Return the (x, y) coordinate for the center point of the cell that contains the specified text.  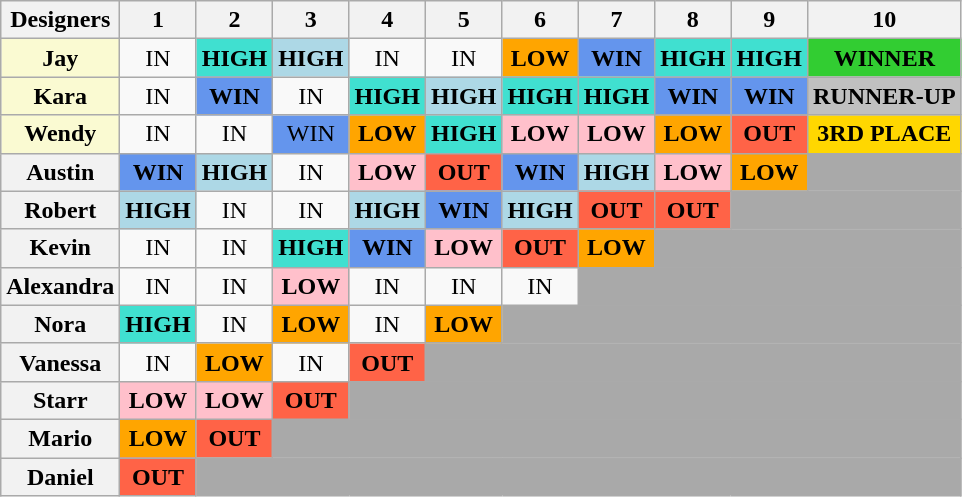
9 (769, 20)
7 (616, 20)
Wendy (60, 134)
Mario (60, 438)
Vanessa (60, 362)
Austin (60, 172)
4 (387, 20)
Alexandra (60, 286)
Kevin (60, 248)
Starr (60, 400)
8 (693, 20)
3 (311, 20)
Daniel (60, 477)
RUNNER-UP (884, 96)
Robert (60, 210)
10 (884, 20)
2 (234, 20)
6 (540, 20)
Nora (60, 324)
5 (463, 20)
1 (158, 20)
Designers (60, 20)
3RD PLACE (884, 134)
Jay (60, 58)
Kara (60, 96)
WINNER (884, 58)
